Find where the given text appears and provide that cell's center as (X, Y) coordinate. 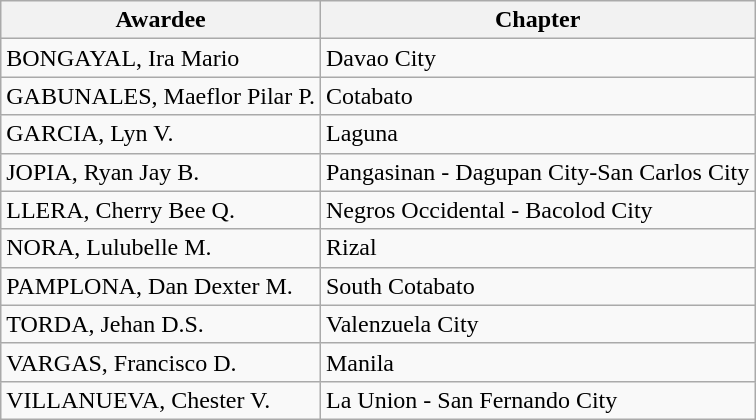
Awardee (161, 20)
TORDA, Jehan D.S. (161, 324)
LLERA, Cherry Bee Q. (161, 210)
Valenzuela City (537, 324)
JOPIA, Ryan Jay B. (161, 172)
GARCIA, Lyn V. (161, 134)
Manila (537, 362)
La Union - San Fernando City (537, 400)
Cotabato (537, 96)
Pangasinan - Dagupan City-San Carlos City (537, 172)
GABUNALES, Maeflor Pilar P. (161, 96)
Davao City (537, 58)
Laguna (537, 134)
PAMPLONA, Dan Dexter M. (161, 286)
VARGAS, Francisco D. (161, 362)
BONGAYAL, Ira Mario (161, 58)
NORA, Lulubelle M. (161, 248)
VILLANUEVA, Chester V. (161, 400)
South Cotabato (537, 286)
Rizal (537, 248)
Negros Occidental - Bacolod City (537, 210)
Chapter (537, 20)
